Locate the cell with the specified text and output its [x, y] center coordinate. 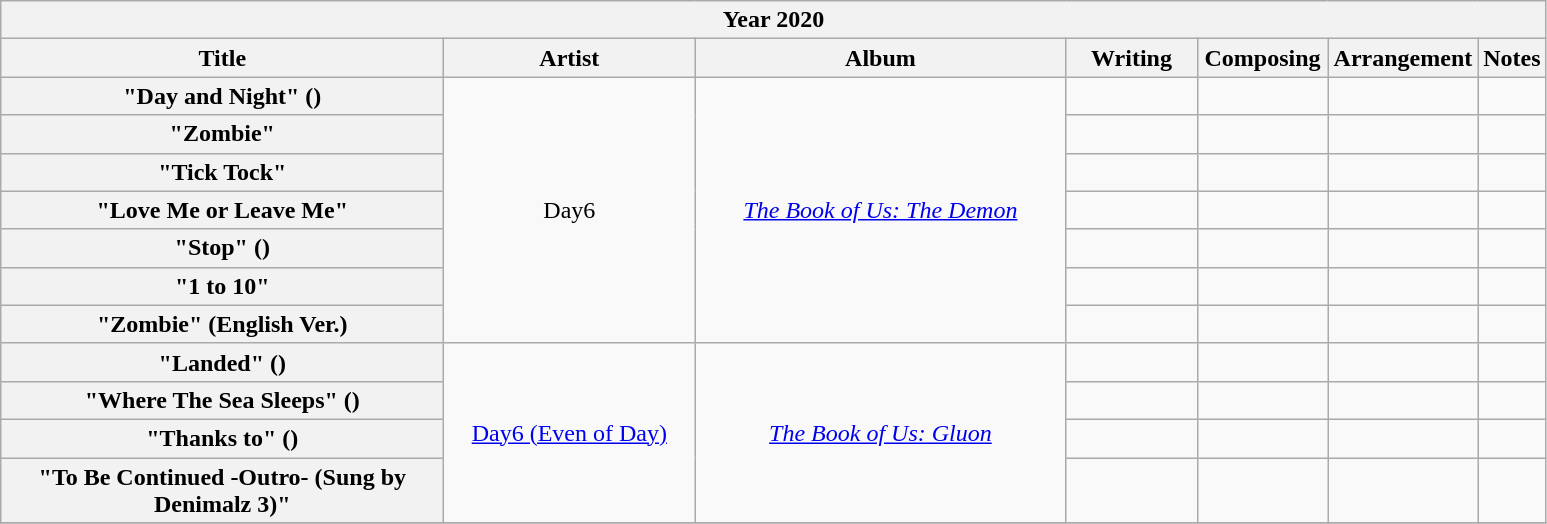
Notes [1512, 58]
"Landed" () [222, 362]
"Where The Sea Sleeps" () [222, 400]
Album [880, 58]
The Book of Us: Gluon [880, 432]
Writing [1132, 58]
"Love Me or Leave Me" [222, 210]
Artist [570, 58]
"Zombie" (English Ver.) [222, 324]
Title [222, 58]
Day6 [570, 210]
"Zombie" [222, 134]
Arrangement [1403, 58]
The Book of Us: The Demon [880, 210]
"Thanks to" () [222, 438]
"Stop" () [222, 248]
"Day and Night" () [222, 96]
"To Be Continued -Outro- (Sung by Denimalz 3)" [222, 490]
"1 to 10" [222, 286]
"Tick Tock" [222, 172]
Composing [1262, 58]
Day6 (Even of Day) [570, 432]
Year 2020 [774, 20]
